Capture the cell that displays the provided text and extract its [x, y] central coordinate. 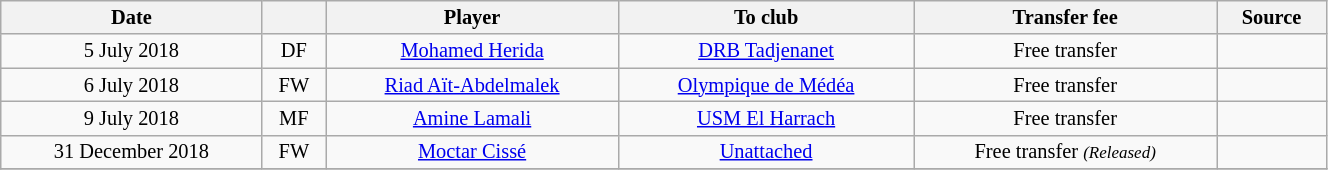
Mohamed Herida [472, 51]
Moctar Cissé [472, 152]
31 December 2018 [132, 152]
5 July 2018 [132, 51]
DF [294, 51]
Date [132, 17]
Free transfer (Released) [1066, 152]
Transfer fee [1066, 17]
6 July 2018 [132, 85]
USM El Harrach [766, 118]
Amine Lamali [472, 118]
9 July 2018 [132, 118]
DRB Tadjenanet [766, 51]
Olympique de Médéa [766, 85]
Player [472, 17]
Unattached [766, 152]
MF [294, 118]
Riad Aït-Abdelmalek [472, 85]
To club [766, 17]
Source [1272, 17]
